Locate the cell with the specified text and output its (X, Y) center coordinate. 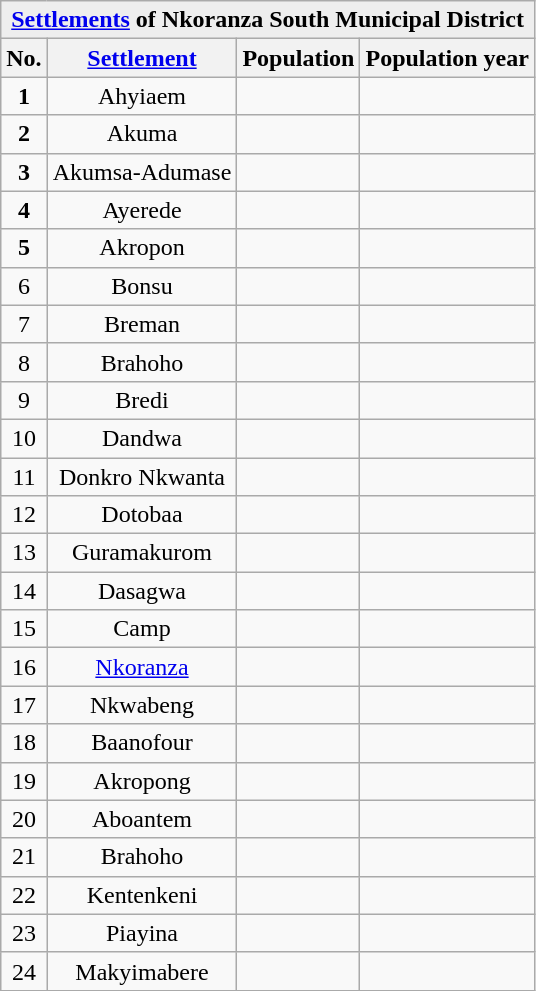
Akumsa-Adumase (142, 172)
2 (24, 134)
13 (24, 553)
Nkwabeng (142, 705)
Camp (142, 629)
Settlements of Nkoranza South Municipal District (268, 20)
17 (24, 705)
No. (24, 58)
Nkoranza (142, 667)
Bredi (142, 400)
8 (24, 362)
Donkro Nkwanta (142, 477)
Dasagwa (142, 591)
Population year (447, 58)
Ayerede (142, 210)
20 (24, 819)
Bonsu (142, 286)
21 (24, 857)
11 (24, 477)
18 (24, 743)
22 (24, 895)
3 (24, 172)
Aboantem (142, 819)
6 (24, 286)
Population (298, 58)
Akropong (142, 781)
Dandwa (142, 438)
Baanofour (142, 743)
Dotobaa (142, 515)
4 (24, 210)
14 (24, 591)
16 (24, 667)
Settlement (142, 58)
10 (24, 438)
Akropon (142, 248)
Ahyiaem (142, 96)
Akuma (142, 134)
Makyimabere (142, 971)
Breman (142, 324)
24 (24, 971)
Guramakurom (142, 553)
Piayina (142, 933)
Kentenkeni (142, 895)
9 (24, 400)
23 (24, 933)
19 (24, 781)
12 (24, 515)
5 (24, 248)
15 (24, 629)
7 (24, 324)
1 (24, 96)
